Identify which cell holds the provided text, then report its [X, Y] central coordinate. 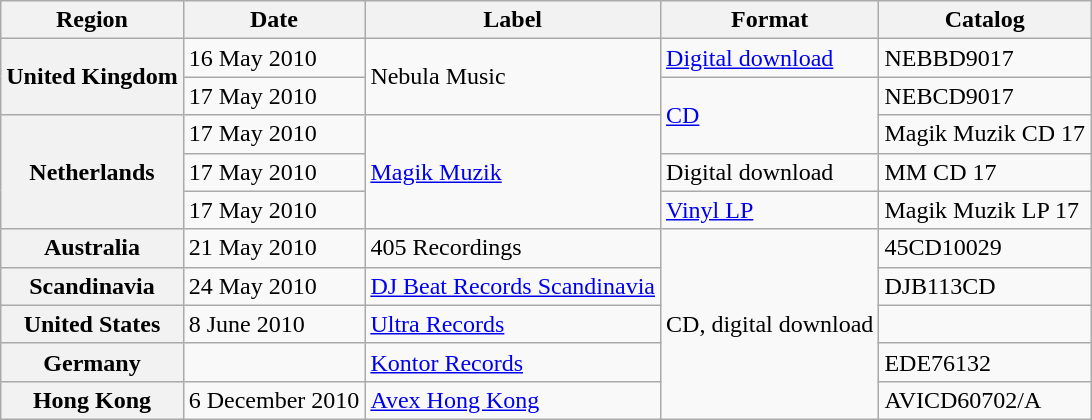
16 May 2010 [274, 58]
NEBBD9017 [985, 58]
Label [513, 20]
Date [274, 20]
CD [770, 115]
Magik Muzik CD 17 [985, 134]
24 May 2010 [274, 286]
DJB113CD [985, 286]
6 December 2010 [274, 400]
Avex Hong Kong [513, 400]
8 June 2010 [274, 324]
Ultra Records [513, 324]
Netherlands [92, 172]
Scandinavia [92, 286]
Region [92, 20]
Format [770, 20]
EDE76132 [985, 362]
Vinyl LP [770, 210]
CD, digital download [770, 324]
45CD10029 [985, 248]
21 May 2010 [274, 248]
Magik Muzik [513, 172]
Kontor Records [513, 362]
Catalog [985, 20]
MM CD 17 [985, 172]
Hong Kong [92, 400]
AVICD60702/A [985, 400]
405 Recordings [513, 248]
Germany [92, 362]
United Kingdom [92, 77]
Australia [92, 248]
Magik Muzik LP 17 [985, 210]
United States [92, 324]
Nebula Music [513, 77]
NEBCD9017 [985, 96]
DJ Beat Records Scandinavia [513, 286]
